Output the [x, y] coordinate of the center of the cell containing the given text.  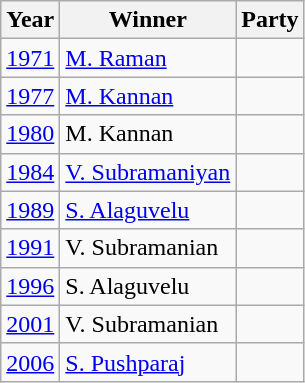
1977 [30, 96]
1980 [30, 134]
2006 [30, 362]
Party [270, 20]
1989 [30, 210]
1984 [30, 172]
Year [30, 20]
S. Pushparaj [148, 362]
V. Subramaniyan [148, 172]
1971 [30, 58]
2001 [30, 324]
Winner [148, 20]
1991 [30, 248]
M. Raman [148, 58]
1996 [30, 286]
